Locate the cell with the specified text and output its (x, y) center coordinate. 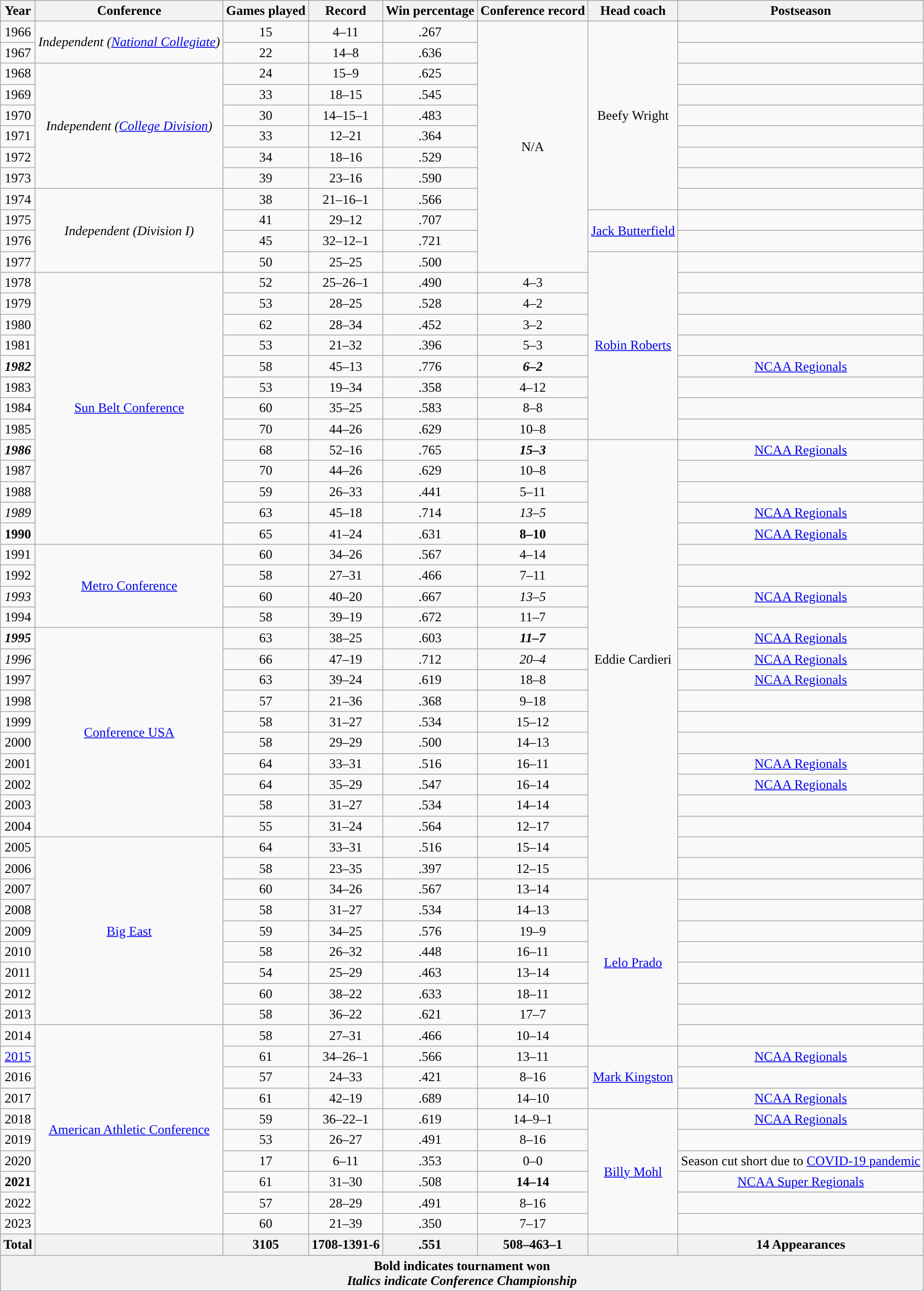
1966 (18, 32)
1995 (18, 638)
6–11 (346, 1161)
26–27 (346, 1140)
.267 (430, 32)
12–17 (533, 826)
2016 (18, 1077)
.397 (430, 868)
54 (266, 973)
Independent (College Division) (129, 126)
Metro Conference (129, 586)
29–12 (346, 220)
23–35 (346, 868)
.576 (430, 931)
25–26–1 (346, 283)
4–14 (533, 554)
.353 (430, 1161)
15–12 (533, 722)
1981 (18, 346)
31–30 (346, 1182)
1992 (18, 575)
40–20 (346, 596)
10–14 (533, 1036)
Games played (266, 11)
Season cut short due to COVID-19 pandemic (801, 1161)
1982 (18, 366)
.551 (430, 1244)
21–16–1 (346, 199)
.689 (430, 1098)
2013 (18, 1015)
.603 (430, 638)
Record (346, 11)
1996 (18, 659)
7–17 (533, 1223)
41–24 (346, 533)
.358 (430, 387)
28–34 (346, 325)
3105 (266, 1244)
21–36 (346, 701)
39–24 (346, 680)
35–25 (346, 408)
1976 (18, 241)
36–22 (346, 1015)
0–0 (533, 1161)
.564 (430, 826)
4–12 (533, 387)
16–14 (533, 784)
52–16 (346, 450)
.350 (430, 1223)
.441 (430, 492)
1984 (18, 408)
2008 (18, 910)
41 (266, 220)
1975 (18, 220)
.707 (430, 220)
Total (18, 1244)
22 (266, 53)
.583 (430, 408)
24 (266, 74)
3–2 (533, 325)
Billy Mohl (633, 1171)
.364 (430, 136)
32–12–1 (346, 241)
8–10 (533, 533)
NCAA Super Regionals (801, 1182)
28–29 (346, 1203)
1991 (18, 554)
14–15–1 (346, 115)
34–25 (346, 931)
47–19 (346, 659)
1998 (18, 701)
1979 (18, 304)
Jack Butterfield (633, 230)
.528 (430, 304)
50 (266, 262)
508–463–1 (533, 1244)
4–3 (533, 283)
6–2 (533, 366)
2015 (18, 1056)
31–24 (346, 826)
Beefy Wright (633, 115)
.448 (430, 952)
18–11 (533, 994)
29–29 (346, 743)
Head coach (633, 11)
1993 (18, 596)
1969 (18, 94)
14–10 (533, 1098)
Postseason (801, 11)
25–25 (346, 262)
2022 (18, 1203)
N/A (533, 147)
45 (266, 241)
1977 (18, 262)
1980 (18, 325)
.776 (430, 366)
24–33 (346, 1077)
5–3 (533, 346)
1989 (18, 513)
15–3 (533, 450)
2007 (18, 889)
45–18 (346, 513)
12–15 (533, 868)
2004 (18, 826)
.631 (430, 533)
14 Appearances (801, 1244)
2021 (18, 1182)
1985 (18, 429)
.633 (430, 994)
9–18 (533, 701)
Independent (Division I) (129, 230)
42–19 (346, 1098)
5–11 (533, 492)
2011 (18, 973)
Win percentage (430, 11)
2005 (18, 847)
Bold indicates tournament wonItalics indicate Conference Championship (462, 1272)
American Athletic Conference (129, 1129)
.421 (430, 1077)
1971 (18, 136)
2010 (18, 952)
.483 (430, 115)
55 (266, 826)
Big East (129, 931)
39 (266, 178)
Conference (129, 11)
1708-1391-6 (346, 1244)
.667 (430, 596)
30 (266, 115)
38–25 (346, 638)
2003 (18, 805)
1988 (18, 492)
21–32 (346, 346)
15 (266, 32)
1990 (18, 533)
.547 (430, 784)
26–32 (346, 952)
19–9 (533, 931)
14–9–1 (533, 1119)
Mark Kingston (633, 1077)
Robin Roberts (633, 346)
34 (266, 157)
7–11 (533, 575)
2019 (18, 1140)
1973 (18, 178)
.590 (430, 178)
35–29 (346, 784)
.529 (430, 157)
.625 (430, 74)
2020 (18, 1161)
2023 (18, 1223)
2002 (18, 784)
Independent (National Collegiate) (129, 42)
1967 (18, 53)
1987 (18, 471)
Lelo Prado (633, 962)
25–29 (346, 973)
2006 (18, 868)
2009 (18, 931)
1999 (18, 722)
1974 (18, 199)
8–8 (533, 408)
.508 (430, 1182)
28–25 (346, 304)
1994 (18, 617)
.712 (430, 659)
62 (266, 325)
Conference record (533, 11)
38–22 (346, 994)
18–8 (533, 680)
13–11 (533, 1056)
66 (266, 659)
.490 (430, 283)
17–7 (533, 1015)
65 (266, 533)
1972 (18, 157)
.714 (430, 513)
14–8 (346, 53)
15–14 (533, 847)
.463 (430, 973)
36–22–1 (346, 1119)
.765 (430, 450)
34–26–1 (346, 1056)
.721 (430, 241)
2000 (18, 743)
15–9 (346, 74)
2012 (18, 994)
4–11 (346, 32)
.396 (430, 346)
Sun Belt Conference (129, 409)
.672 (430, 617)
68 (266, 450)
.368 (430, 701)
4–2 (533, 304)
21–39 (346, 1223)
19–34 (346, 387)
23–16 (346, 178)
52 (266, 283)
.621 (430, 1015)
Year (18, 11)
1970 (18, 115)
18–15 (346, 94)
.636 (430, 53)
18–16 (346, 157)
12–21 (346, 136)
20–4 (533, 659)
2014 (18, 1036)
26–33 (346, 492)
38 (266, 199)
.545 (430, 94)
2001 (18, 764)
1968 (18, 74)
Conference USA (129, 733)
17 (266, 1161)
39–19 (346, 617)
1997 (18, 680)
1983 (18, 387)
.452 (430, 325)
2017 (18, 1098)
1986 (18, 450)
Eddie Cardieri (633, 659)
1978 (18, 283)
2018 (18, 1119)
45–13 (346, 366)
